Identify which cell holds the provided text, then report its [x, y] central coordinate. 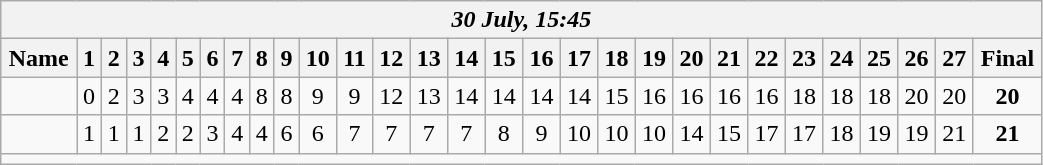
11 [354, 58]
Name [39, 58]
23 [804, 58]
26 [917, 58]
Final [1008, 58]
0 [90, 96]
5 [188, 58]
30 July, 15:45 [522, 20]
24 [842, 58]
27 [954, 58]
22 [767, 58]
25 [879, 58]
